Extract the (X, Y) coordinate from the center of the cell holding the provided text.  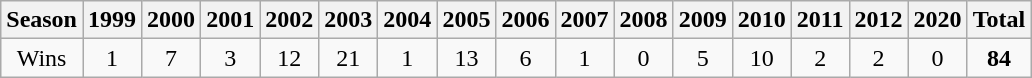
2000 (172, 20)
Total (999, 20)
2010 (762, 20)
2005 (466, 20)
2003 (348, 20)
2020 (938, 20)
2002 (290, 20)
10 (762, 58)
84 (999, 58)
2011 (820, 20)
1999 (112, 20)
Wins (42, 58)
2004 (408, 20)
5 (702, 58)
2001 (230, 20)
6 (526, 58)
2006 (526, 20)
2012 (878, 20)
21 (348, 58)
12 (290, 58)
2008 (644, 20)
13 (466, 58)
Season (42, 20)
3 (230, 58)
2009 (702, 20)
7 (172, 58)
2007 (584, 20)
